Determine the [x, y] coordinate at the center of the cell enclosing the given text.  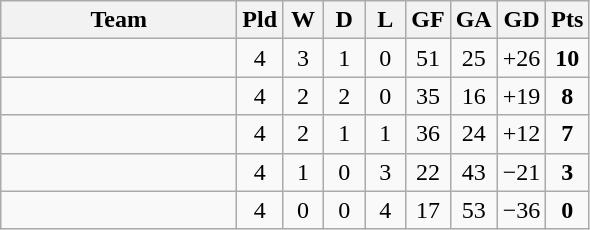
24 [474, 134]
16 [474, 96]
43 [474, 172]
−21 [522, 172]
Team [119, 20]
+26 [522, 58]
35 [428, 96]
53 [474, 210]
17 [428, 210]
36 [428, 134]
L [386, 20]
GD [522, 20]
GA [474, 20]
Pld [260, 20]
+19 [522, 96]
Pts [568, 20]
+12 [522, 134]
8 [568, 96]
51 [428, 58]
25 [474, 58]
−36 [522, 210]
D [344, 20]
22 [428, 172]
7 [568, 134]
W [304, 20]
10 [568, 58]
GF [428, 20]
